Scan for the cell matching the given text and deliver its (X, Y) coordinate at center. 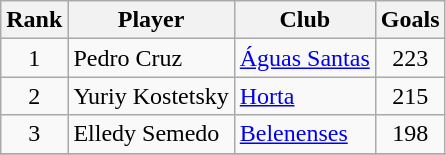
2 (34, 96)
Yuriy Kostetsky (151, 96)
Rank (34, 20)
Águas Santas (304, 58)
223 (410, 58)
Pedro Cruz (151, 58)
Elledy Semedo (151, 134)
Club (304, 20)
Belenenses (304, 134)
1 (34, 58)
Horta (304, 96)
3 (34, 134)
215 (410, 96)
Player (151, 20)
198 (410, 134)
Goals (410, 20)
